Capture the cell that displays the provided text and extract its [X, Y] central coordinate. 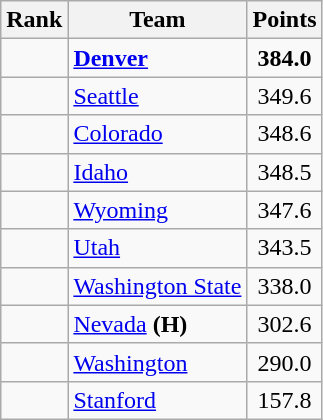
290.0 [284, 362]
348.5 [284, 172]
Seattle [158, 96]
Denver [158, 58]
Stanford [158, 400]
302.6 [284, 324]
Washington State [158, 286]
343.5 [284, 248]
Utah [158, 248]
Idaho [158, 172]
Rank [34, 20]
347.6 [284, 210]
Team [158, 20]
348.6 [284, 134]
Wyoming [158, 210]
384.0 [284, 58]
Colorado [158, 134]
349.6 [284, 96]
Points [284, 20]
Washington [158, 362]
Nevada (H) [158, 324]
338.0 [284, 286]
157.8 [284, 400]
